Capture the cell that displays the provided text and extract its (X, Y) central coordinate. 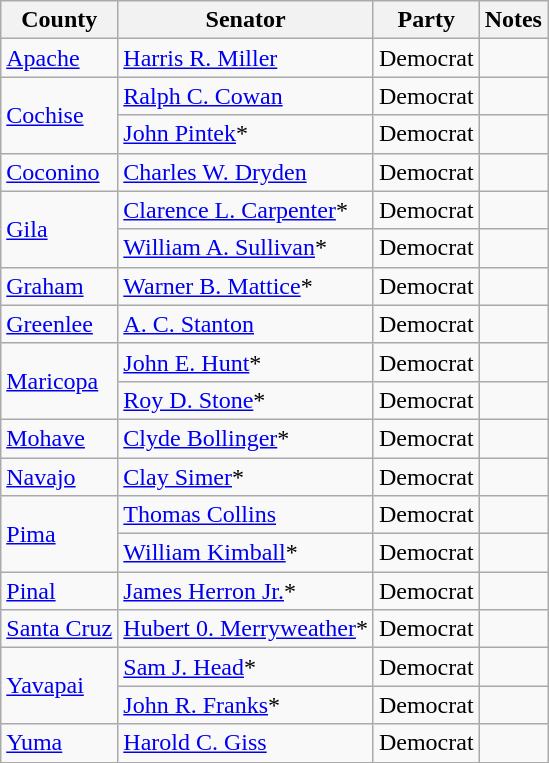
Yavapai (60, 686)
A. C. Stanton (246, 324)
Clay Simer* (246, 477)
Party (426, 20)
Warner B. Mattice* (246, 286)
John R. Franks* (246, 705)
Roy D. Stone* (246, 400)
County (60, 20)
Charles W. Dryden (246, 172)
Clarence L. Carpenter* (246, 210)
Notes (513, 20)
Greenlee (60, 324)
Yuma (60, 743)
Harris R. Miller (246, 58)
John Pintek* (246, 134)
Graham (60, 286)
Coconino (60, 172)
Pima (60, 534)
Mohave (60, 438)
Pinal (60, 591)
William A. Sullivan* (246, 248)
John E. Hunt* (246, 362)
Harold C. Giss (246, 743)
Hubert 0. Merryweather* (246, 629)
James Herron Jr.* (246, 591)
Santa Cruz (60, 629)
Thomas Collins (246, 515)
Ralph C. Cowan (246, 96)
Navajo (60, 477)
Senator (246, 20)
William Kimball* (246, 553)
Sam J. Head* (246, 667)
Cochise (60, 115)
Clyde Bollinger* (246, 438)
Gila (60, 229)
Maricopa (60, 381)
Apache (60, 58)
